Provide the [X, Y] coordinate of the cell's center where the given text is located.  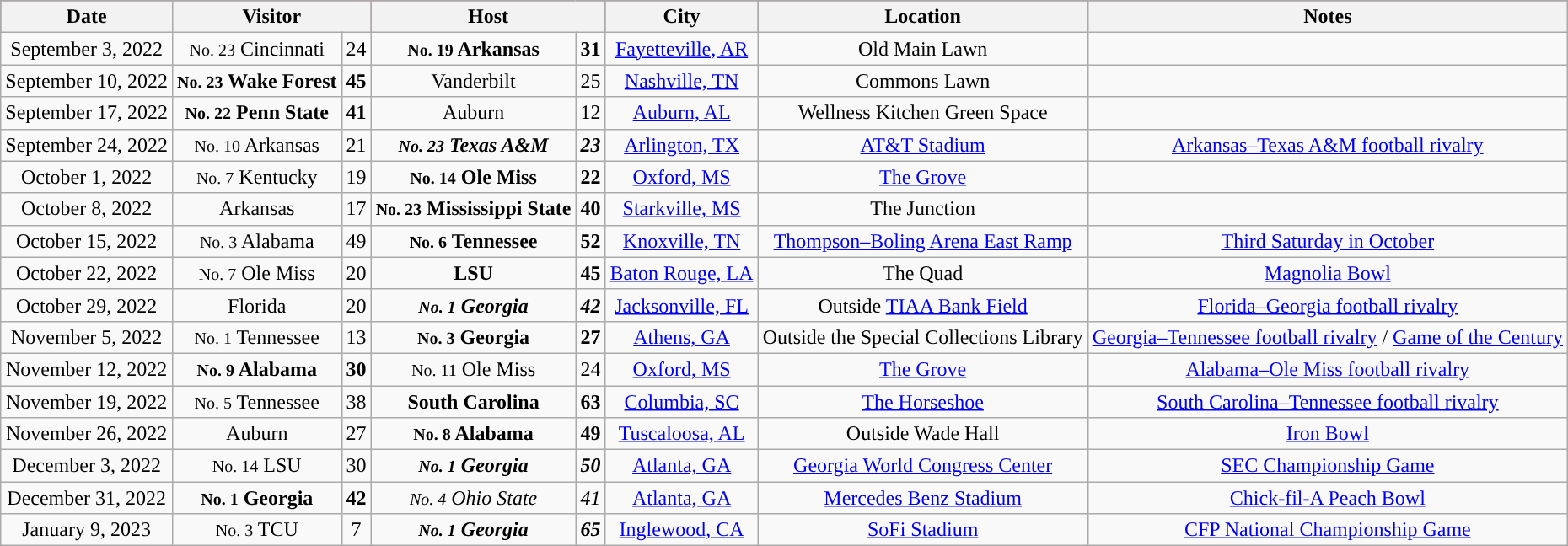
October 8, 2022 [87, 209]
LSU [474, 273]
December 3, 2022 [87, 466]
No. 14 Ole Miss [474, 177]
No. 10 Arkansas [256, 145]
65 [590, 530]
Columbia, SC [681, 402]
No. 23 Mississippi State [474, 209]
December 31, 2022 [87, 498]
No. 6 Tennessee [474, 241]
Visitor [271, 17]
No. 3 Georgia [474, 337]
Host [488, 17]
No. 8 Alabama [474, 434]
52 [590, 241]
Georgia World Congress Center [922, 466]
City [681, 17]
Outside the Special Collections Library [922, 337]
No. 5 Tennessee [256, 402]
September 10, 2022 [87, 81]
13 [356, 337]
12 [590, 113]
SoFi Stadium [922, 530]
Arlington, TX [681, 145]
17 [356, 209]
Tuscaloosa, AL [681, 434]
No. 1 Tennessee [256, 337]
Knoxville, TN [681, 241]
September 24, 2022 [87, 145]
Chick-fil-A Peach Bowl [1327, 498]
Commons Lawn [922, 81]
CFP National Championship Game [1327, 530]
Georgia–Tennessee football rivalry / Game of the Century [1327, 337]
Wellness Kitchen Green Space [922, 113]
22 [590, 177]
South Carolina–Tennessee football rivalry [1327, 402]
No. 4 Ohio State [474, 498]
Vanderbilt [474, 81]
7 [356, 530]
63 [590, 402]
Jacksonville, FL [681, 305]
The Horseshoe [922, 402]
21 [356, 145]
Starkville, MS [681, 209]
50 [590, 466]
The Quad [922, 273]
No. 9 Alabama [256, 369]
Auburn, AL [681, 113]
31 [590, 49]
40 [590, 209]
SEC Championship Game [1327, 466]
No. 7 Kentucky [256, 177]
Alabama–Ole Miss football rivalry [1327, 369]
19 [356, 177]
No. 14 LSU [256, 466]
No. 23 Cincinnati [256, 49]
Thompson–Boling Arena East Ramp [922, 241]
September 3, 2022 [87, 49]
Florida–Georgia football rivalry [1327, 305]
September 17, 2022 [87, 113]
South Carolina [474, 402]
November 5, 2022 [87, 337]
25 [590, 81]
Fayetteville, AR [681, 49]
No. 11 Ole Miss [474, 369]
January 9, 2023 [87, 530]
23 [590, 145]
Inglewood, CA [681, 530]
Baton Rouge, LA [681, 273]
Old Main Lawn [922, 49]
Arkansas [256, 209]
AT&T Stadium [922, 145]
No. 19 Arkansas [474, 49]
October 29, 2022 [87, 305]
October 1, 2022 [87, 177]
Magnolia Bowl [1327, 273]
Florida [256, 305]
Date [87, 17]
No. 23 Wake Forest [256, 81]
Athens, GA [681, 337]
Arkansas–Texas A&M football rivalry [1327, 145]
November 26, 2022 [87, 434]
The Junction [922, 209]
Outside TIAA Bank Field [922, 305]
October 22, 2022 [87, 273]
Iron Bowl [1327, 434]
Outside Wade Hall [922, 434]
Third Saturday in October [1327, 241]
Nashville, TN [681, 81]
Mercedes Benz Stadium [922, 498]
No. 7 Ole Miss [256, 273]
No. 3 Alabama [256, 241]
Notes [1327, 17]
38 [356, 402]
No. 23 Texas A&M [474, 145]
November 12, 2022 [87, 369]
October 15, 2022 [87, 241]
No. 3 TCU [256, 530]
November 19, 2022 [87, 402]
Location [922, 17]
No. 22 Penn State [256, 113]
